Capture the cell that displays the provided text and extract its (x, y) central coordinate. 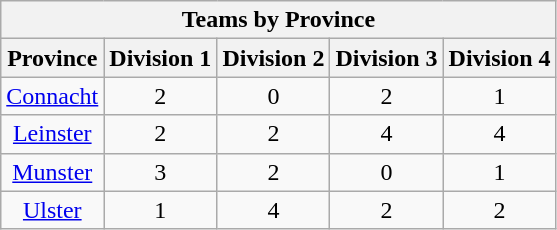
Teams by Province (278, 20)
Division 2 (274, 58)
3 (160, 172)
Division 4 (500, 58)
Ulster (52, 210)
Division 3 (386, 58)
Leinster (52, 134)
Connacht (52, 96)
Munster (52, 172)
Division 1 (160, 58)
Province (52, 58)
